Search for the cell housing the specified text and yield its (X, Y) center coordinate. 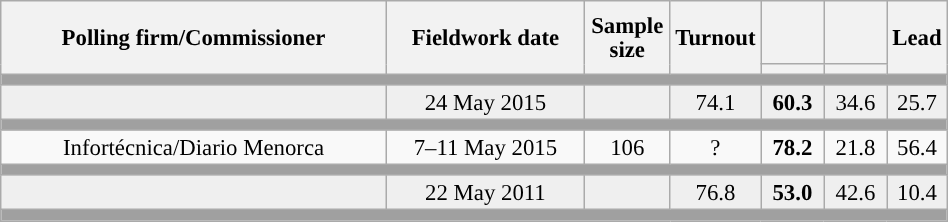
? (716, 148)
Fieldwork date (485, 38)
106 (627, 148)
74.1 (716, 102)
34.6 (856, 102)
60.3 (792, 102)
22 May 2011 (485, 194)
Turnout (716, 38)
78.2 (792, 148)
10.4 (917, 194)
24 May 2015 (485, 102)
56.4 (917, 148)
Infortécnica/Diario Menorca (194, 148)
Sample size (627, 38)
76.8 (716, 194)
21.8 (856, 148)
Lead (917, 38)
42.6 (856, 194)
Polling firm/Commissioner (194, 38)
7–11 May 2015 (485, 148)
53.0 (792, 194)
25.7 (917, 102)
